Locate the cell with the specified text and output its (x, y) center coordinate. 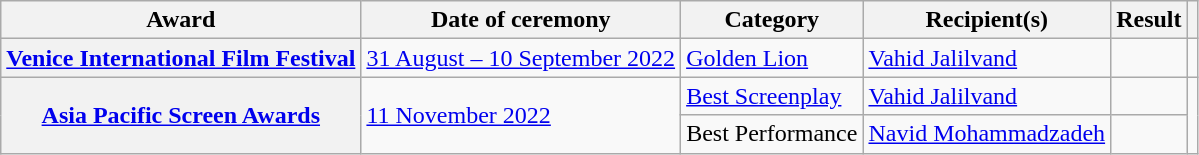
Award (181, 20)
Golden Lion (772, 58)
31 August – 10 September 2022 (521, 58)
Asia Pacific Screen Awards (181, 115)
Date of ceremony (521, 20)
11 November 2022 (521, 115)
Result (1149, 20)
Category (772, 20)
Venice International Film Festival (181, 58)
Navid Mohammadzadeh (987, 134)
Recipient(s) (987, 20)
Best Performance (772, 134)
Best Screenplay (772, 96)
